Output the (x, y) coordinate of the center of the cell containing the given text.  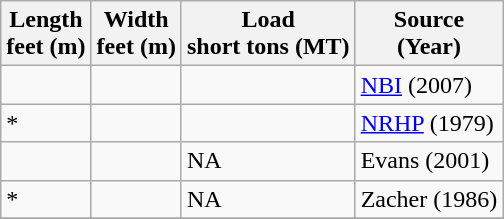
Evans (2001) (429, 161)
Lengthfeet (m) (46, 34)
Widthfeet (m) (136, 34)
Loadshort tons (MT) (268, 34)
NBI (2007) (429, 85)
Zacher (1986) (429, 199)
NRHP (1979) (429, 123)
Source(Year) (429, 34)
